For the text-containing cell, return its midpoint in (x, y) coordinate format. 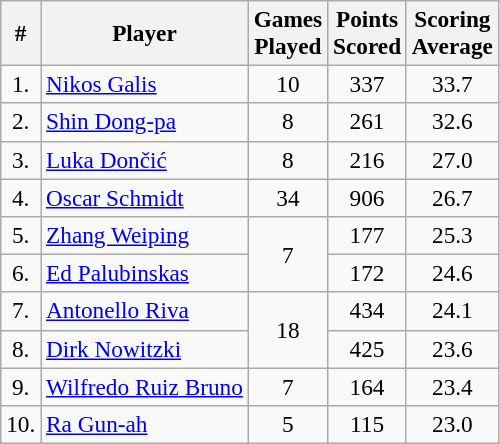
Zhang Weiping (145, 235)
Points Scored (368, 32)
25.3 (452, 235)
Nikos Galis (145, 84)
23.4 (452, 386)
6. (21, 273)
33.7 (452, 84)
5. (21, 235)
425 (368, 349)
Player (145, 32)
34 (288, 197)
Luka Dončić (145, 160)
# (21, 32)
177 (368, 235)
5 (288, 424)
8. (21, 349)
164 (368, 386)
Wilfredo Ruiz Bruno (145, 386)
434 (368, 311)
10 (288, 84)
2. (21, 122)
172 (368, 273)
Scoring Average (452, 32)
10. (21, 424)
Ra Gun-ah (145, 424)
337 (368, 84)
Dirk Nowitzki (145, 349)
Shin Dong-pa (145, 122)
4. (21, 197)
Games Played (288, 32)
27.0 (452, 160)
Antonello Riva (145, 311)
24.6 (452, 273)
26.7 (452, 197)
7. (21, 311)
23.0 (452, 424)
9. (21, 386)
3. (21, 160)
216 (368, 160)
115 (368, 424)
32.6 (452, 122)
1. (21, 84)
Ed Palubinskas (145, 273)
261 (368, 122)
23.6 (452, 349)
24.1 (452, 311)
906 (368, 197)
Oscar Schmidt (145, 197)
18 (288, 330)
